Output the [X, Y] coordinate of the center of the cell containing the given text.  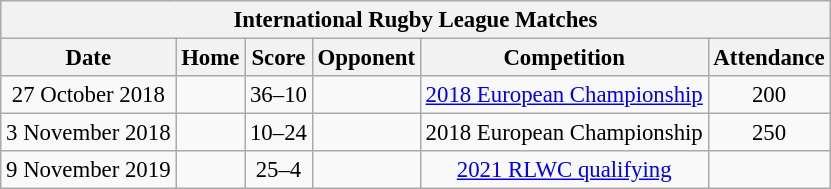
Home [210, 58]
36–10 [279, 95]
9 November 2019 [88, 170]
250 [769, 133]
Opponent [366, 58]
25–4 [279, 170]
2021 RLWC qualifying [564, 170]
3 November 2018 [88, 133]
International Rugby League Matches [416, 20]
Attendance [769, 58]
Date [88, 58]
10–24 [279, 133]
27 October 2018 [88, 95]
200 [769, 95]
Score [279, 58]
Competition [564, 58]
